Output the (X, Y) coordinate of the center of the cell containing the given text.  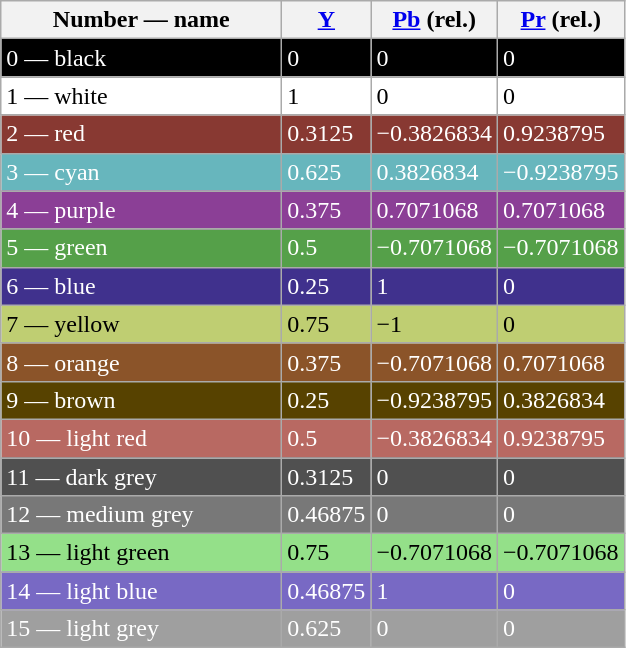
−1 (434, 324)
Pb (rel.) (434, 20)
7 — yellow (142, 324)
Number — name (142, 20)
13 — light green (142, 553)
Pr (rel.) (560, 20)
14 — light blue (142, 591)
8 — orange (142, 362)
10 — light red (142, 438)
5 — green (142, 248)
1 — white (142, 96)
6 — blue (142, 286)
2 — red (142, 134)
Y (326, 20)
3 — cyan (142, 172)
9 — brown (142, 400)
15 — light grey (142, 629)
0 — black (142, 58)
12 — medium grey (142, 515)
11 — dark grey (142, 477)
4 — purple (142, 210)
